Extract the [X, Y] coordinate from the center of the cell holding the provided text.  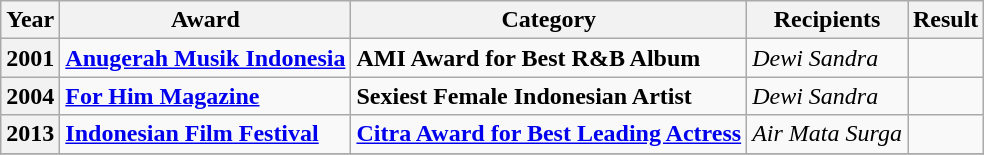
Category [549, 20]
Air Mata Surga [828, 134]
Result [946, 20]
Indonesian Film Festival [206, 134]
Sexiest Female Indonesian Artist [549, 96]
2013 [30, 134]
Year [30, 20]
2001 [30, 58]
For Him Magazine [206, 96]
Anugerah Musik Indonesia [206, 58]
2004 [30, 96]
Award [206, 20]
Citra Award for Best Leading Actress [549, 134]
Recipients [828, 20]
AMI Award for Best R&B Album [549, 58]
